Locate the cell with the specified text and output its (X, Y) center coordinate. 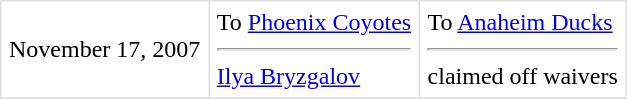
To Anaheim Ducks claimed off waivers (522, 50)
November 17, 2007 (105, 50)
To Phoenix Coyotes Ilya Bryzgalov (314, 50)
